Identify which cell holds the provided text, then report its (x, y) central coordinate. 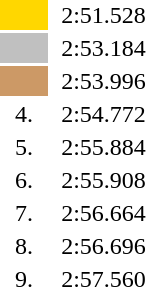
4. (24, 114)
8. (24, 246)
5. (24, 147)
6. (24, 180)
7. (24, 213)
